Return the [x, y] coordinate for the center point of the cell that contains the specified text.  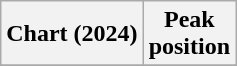
Peakposition [189, 34]
Chart (2024) [72, 34]
